Return the [X, Y] coordinate for the center point of the cell that contains the specified text.  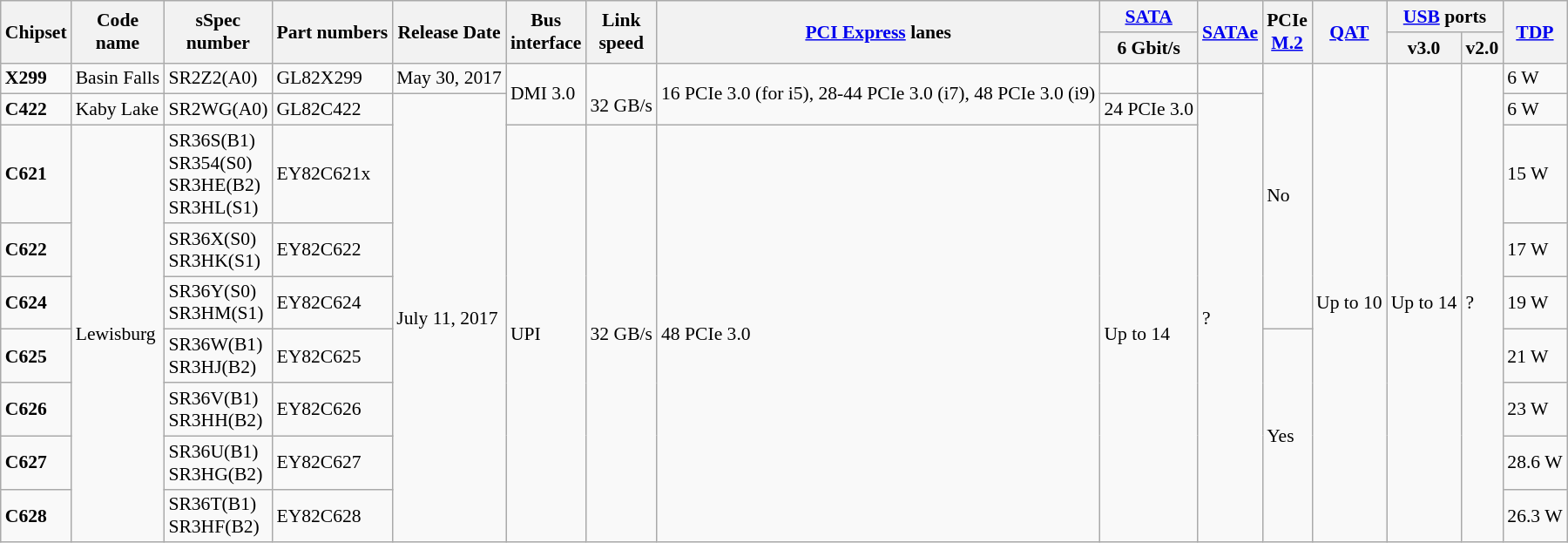
23 W [1535, 410]
TDP [1535, 31]
17 W [1535, 249]
Up to 10 [1349, 302]
28.6 W [1535, 462]
EY82C627 [332, 462]
SR36U(B1)SR3HG(B2) [218, 462]
SATAe [1230, 31]
SR36Y(S0)SR3HM(S1) [218, 303]
EY82C628 [332, 516]
C621 [37, 174]
SR2Z2(A0) [218, 78]
v3.0 [1424, 48]
SR36T(B1)SR3HF(B2) [218, 516]
SR36V(B1)SR3HH(B2) [218, 410]
SR36X(S0)SR3HK(S1) [218, 249]
24 PCIe 3.0 [1148, 110]
GL82C422 [332, 110]
EY82C626 [332, 410]
sSpecnumber [218, 31]
SR36W(B1)SR3HJ(B2) [218, 356]
July 11, 2017 [449, 318]
15 W [1535, 174]
6 Gbit/s [1148, 48]
C627 [37, 462]
C622 [37, 249]
Part numbers [332, 31]
X299 [37, 78]
USB ports [1445, 17]
C625 [37, 356]
PCIeM.2 [1288, 31]
21 W [1535, 356]
SR36S(B1)SR354(S0)SR3HE(B2)SR3HL(S1) [218, 174]
QAT [1349, 31]
Chipset [37, 31]
Release Date [449, 31]
EY82C624 [332, 303]
48 PCIe 3.0 [878, 335]
PCI Express lanes [878, 31]
16 PCIe 3.0 (for i5), 28-44 PCIe 3.0 (i7), 48 PCIe 3.0 (i9) [878, 94]
Businterface [546, 31]
EY82C621x [332, 174]
v2.0 [1482, 48]
C422 [37, 110]
May 30, 2017 [449, 78]
SR2WG(A0) [218, 110]
No [1288, 196]
C624 [37, 303]
DMI 3.0 [546, 94]
UPI [546, 335]
Basin Falls [118, 78]
Kaby Lake [118, 110]
C628 [37, 516]
GL82X299 [332, 78]
EY82C622 [332, 249]
19 W [1535, 303]
Yes [1288, 436]
C626 [37, 410]
Lewisburg [118, 335]
Codename [118, 31]
Linkspeed [622, 31]
26.3 W [1535, 516]
EY82C625 [332, 356]
SATA [1148, 17]
